From the cell containing the given text, extract its center point as (X, Y) coordinate. 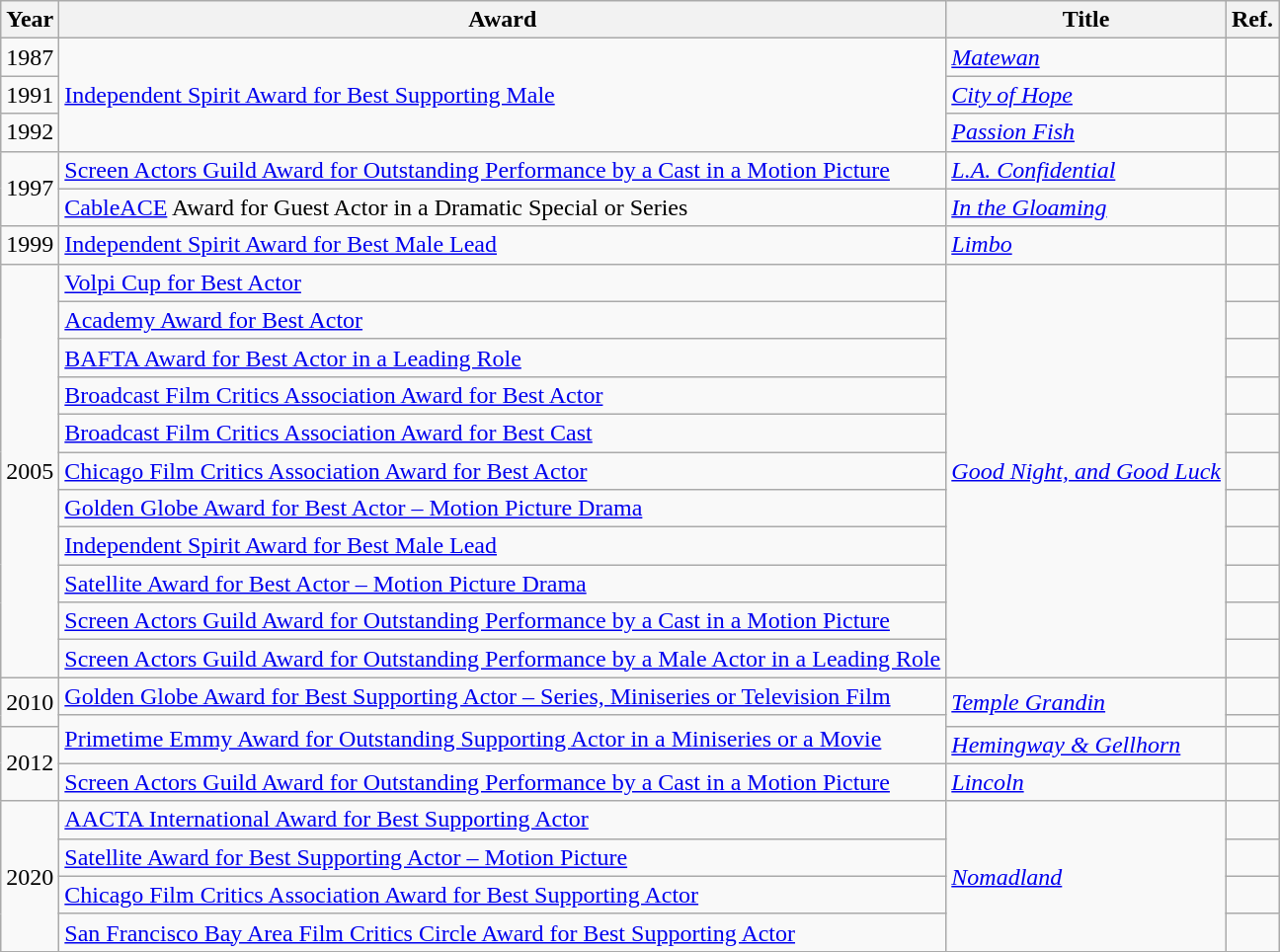
2005 (30, 470)
Satellite Award for Best Actor – Motion Picture Drama (503, 584)
1987 (30, 57)
Golden Globe Award for Best Supporting Actor – Series, Miniseries or Television Film (503, 696)
Golden Globe Award for Best Actor – Motion Picture Drama (503, 509)
1991 (30, 95)
San Francisco Bay Area Film Critics Circle Award for Best Supporting Actor (503, 932)
Lincoln (1086, 782)
Satellite Award for Best Supporting Actor – Motion Picture (503, 857)
Hemingway & Gellhorn (1086, 745)
1997 (30, 189)
Chicago Film Critics Association Award for Best Supporting Actor (503, 895)
Title (1086, 20)
AACTA International Award for Best Supporting Actor (503, 820)
Broadcast Film Critics Association Award for Best Cast (503, 433)
Nomadland (1086, 876)
Good Night, and Good Luck (1086, 470)
Passion Fish (1086, 132)
City of Hope (1086, 95)
Limbo (1086, 245)
2012 (30, 763)
1992 (30, 132)
Broadcast Film Critics Association Award for Best Actor (503, 395)
Academy Award for Best Actor (503, 320)
2020 (30, 876)
CableACE Award for Guest Actor in a Dramatic Special or Series (503, 207)
2010 (30, 701)
1999 (30, 245)
In the Gloaming (1086, 207)
Chicago Film Critics Association Award for Best Actor (503, 471)
Volpi Cup for Best Actor (503, 282)
Matewan (1086, 57)
Ref. (1252, 20)
Independent Spirit Award for Best Supporting Male (503, 95)
Primetime Emmy Award for Outstanding Supporting Actor in a Miniseries or a Movie (503, 739)
Year (30, 20)
L.A. Confidential (1086, 170)
Screen Actors Guild Award for Outstanding Performance by a Male Actor in a Leading Role (503, 659)
Temple Grandin (1086, 701)
Award (503, 20)
BAFTA Award for Best Actor in a Leading Role (503, 357)
